Return the (x, y) coordinate for the center point of the cell that contains the specified text.  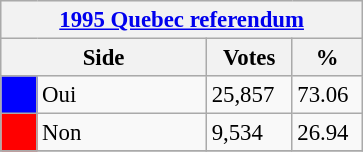
26.94 (328, 133)
25,857 (249, 95)
Side (104, 58)
% (328, 58)
73.06 (328, 95)
Oui (122, 95)
1995 Quebec referendum (182, 20)
9,534 (249, 133)
Non (122, 133)
Votes (249, 58)
